Scan for the cell matching the given text and deliver its (X, Y) coordinate at center. 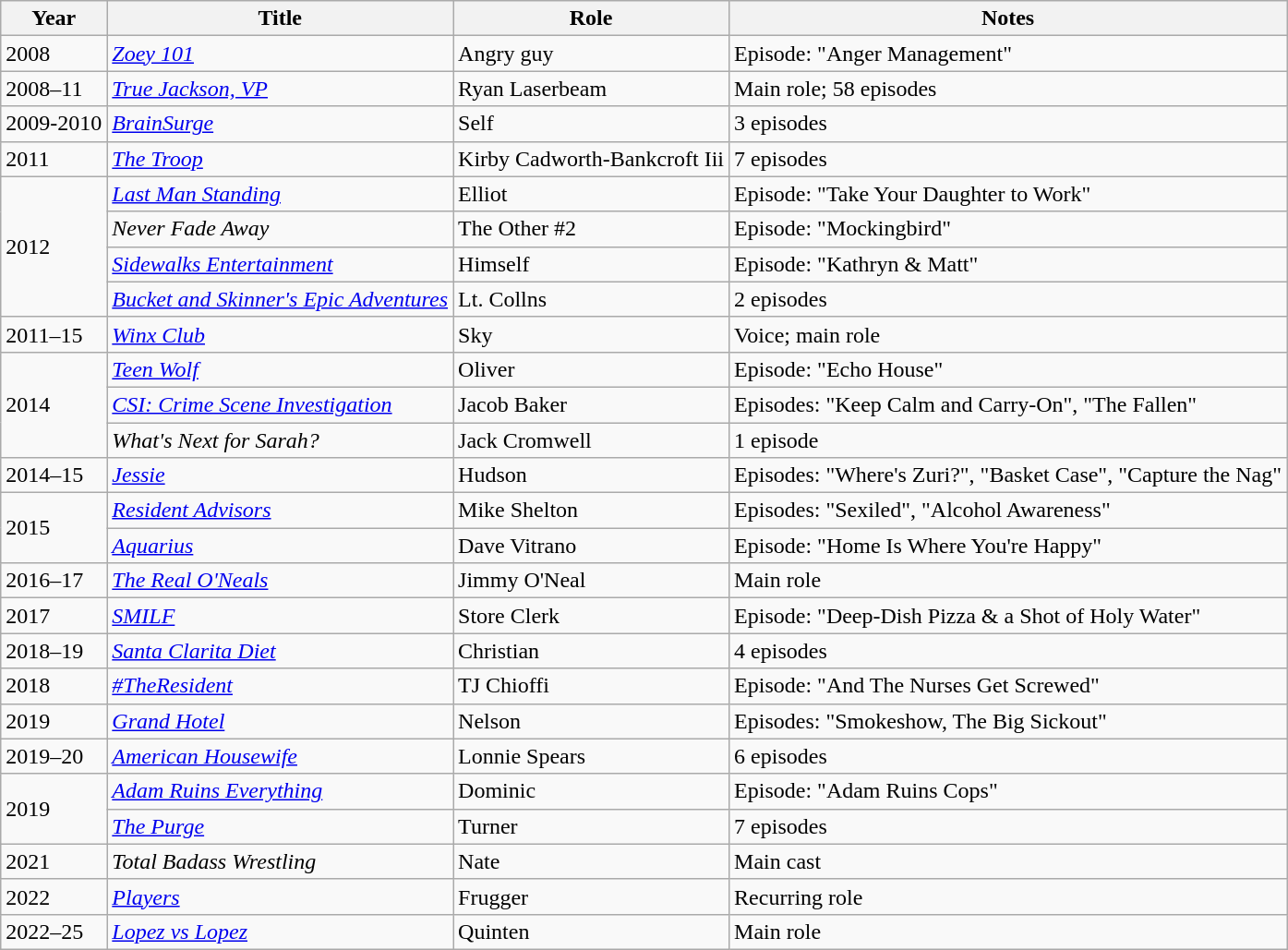
Episode: "And The Nurses Get Screwed" (1008, 686)
Episode: "Take Your Daughter to Work" (1008, 194)
Ryan Laserbeam (591, 89)
Zoey 101 (281, 54)
Episodes: "Sexiled", "Alcohol Awareness" (1008, 511)
Sky (591, 334)
Himself (591, 264)
2017 (54, 616)
Oliver (591, 369)
American Housewife (281, 756)
Christian (591, 651)
2018 (54, 686)
The Purge (281, 826)
Last Man Standing (281, 194)
Grand Hotel (281, 721)
Title (281, 18)
Elliot (591, 194)
The Troop (281, 159)
SMILF (281, 616)
Santa Clarita Diet (281, 651)
2018–19 (54, 651)
Role (591, 18)
2022 (54, 896)
Winx Club (281, 334)
Main cast (1008, 861)
Episode: "Mockingbird" (1008, 229)
True Jackson, VP (281, 89)
The Other #2 (591, 229)
Angry guy (591, 54)
The Real O'Neals (281, 581)
2011–15 (54, 334)
1 episode (1008, 440)
Episode: "Kathryn & Matt" (1008, 264)
2012 (54, 247)
Episodes: "Smokeshow, The Big Sickout" (1008, 721)
Nelson (591, 721)
Frugger (591, 896)
Lt. Collns (591, 299)
Voice; main role (1008, 334)
2011 (54, 159)
Episode: "Echo House" (1008, 369)
2014–15 (54, 475)
What's Next for Sarah? (281, 440)
Turner (591, 826)
Adam Ruins Everything (281, 791)
Notes (1008, 18)
Kirby Cadworth-Bankcroft Iii (591, 159)
Nate (591, 861)
Dave Vitrano (591, 546)
Never Fade Away (281, 229)
#TheResident (281, 686)
Self (591, 124)
Jessie (281, 475)
BrainSurge (281, 124)
Mike Shelton (591, 511)
Episode: "Home Is Where You're Happy" (1008, 546)
Bucket and Skinner's Epic Adventures (281, 299)
Total Badass Wrestling (281, 861)
Main role; 58 episodes (1008, 89)
CSI: Crime Scene Investigation (281, 404)
2015 (54, 528)
2009-2010 (54, 124)
Recurring role (1008, 896)
Jimmy O'Neal (591, 581)
Jacob Baker (591, 404)
Jack Cromwell (591, 440)
Episodes: "Where's Zuri?", "Basket Case", "Capture the Nag" (1008, 475)
2016–17 (54, 581)
Quinten (591, 932)
Store Clerk (591, 616)
Lonnie Spears (591, 756)
2008 (54, 54)
Teen Wolf (281, 369)
Episodes: "Keep Calm and Carry-On", "The Fallen" (1008, 404)
3 episodes (1008, 124)
2019–20 (54, 756)
Aquarius (281, 546)
2022–25 (54, 932)
Lopez vs Lopez (281, 932)
2008–11 (54, 89)
Episode: "Adam Ruins Cops" (1008, 791)
Sidewalks Entertainment (281, 264)
4 episodes (1008, 651)
Episode: "Anger Management" (1008, 54)
Year (54, 18)
2014 (54, 404)
Episode: "Deep-Dish Pizza & a Shot of Holy Water" (1008, 616)
2021 (54, 861)
Resident Advisors (281, 511)
2 episodes (1008, 299)
TJ Chioffi (591, 686)
Hudson (591, 475)
6 episodes (1008, 756)
Players (281, 896)
Dominic (591, 791)
